Extract the (X, Y) coordinate from the center of the cell holding the provided text.  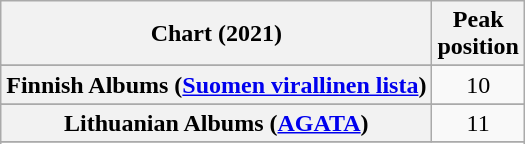
11 (478, 123)
Lithuanian Albums (AGATA) (216, 123)
Chart (2021) (216, 34)
Finnish Albums (Suomen virallinen lista) (216, 85)
10 (478, 85)
Peakposition (478, 34)
